Return [x, y] of the center of cell containing provided text 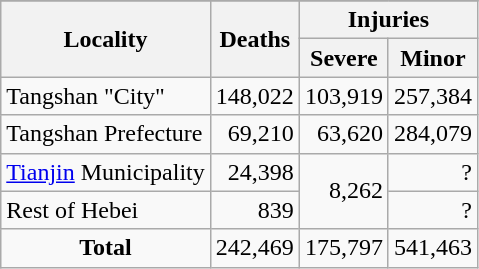
103,919 [344, 96]
Severe [344, 58]
24,398 [254, 172]
Total [106, 248]
839 [254, 210]
Tangshan "City" [106, 96]
8,262 [344, 191]
257,384 [432, 96]
284,079 [432, 134]
242,469 [254, 248]
541,463 [432, 248]
Minor [432, 58]
Rest of Hebei [106, 210]
175,797 [344, 248]
63,620 [344, 134]
Locality [106, 39]
Deaths [254, 39]
Injuries [388, 20]
148,022 [254, 96]
69,210 [254, 134]
Tangshan Prefecture [106, 134]
Tianjin Municipality [106, 172]
